Locate the cell with the specified text and output its (x, y) center coordinate. 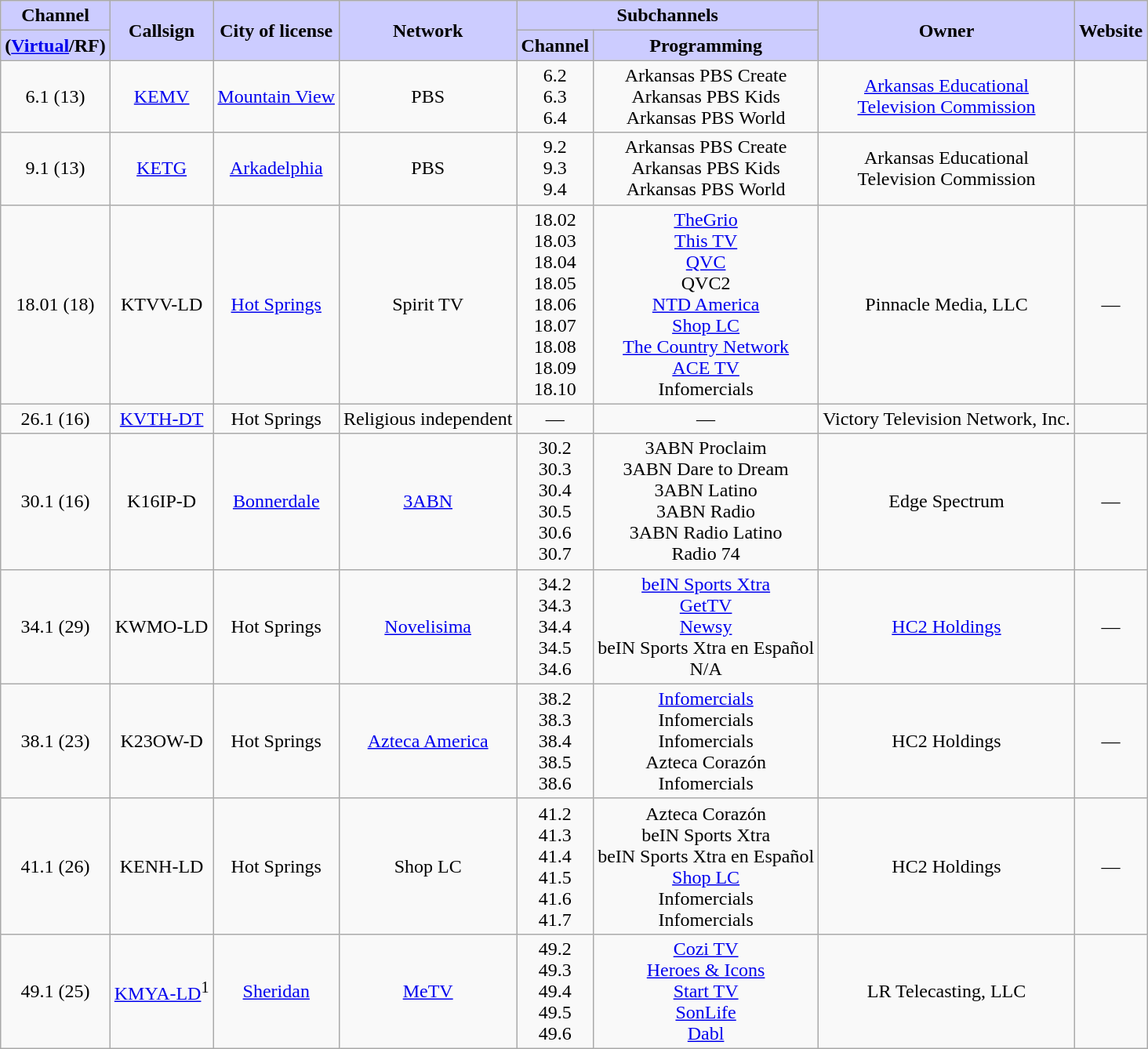
KTVV-LD (162, 304)
Shop LC (427, 866)
38.238.338.438.538.6 (555, 741)
City of license (276, 31)
Subchannels (668, 16)
30.1 (16) (56, 502)
(Virtual/RF) (56, 45)
MeTV (427, 991)
Arkadelphia (276, 169)
InfomercialsInfomercialsInfomercialsAzteca CorazónInfomercials (706, 741)
KWMO-LD (162, 626)
Novelisima (427, 626)
34.234.334.434.534.6 (555, 626)
Azteca CorazónbeIN Sports XtrabeIN Sports Xtra en EspañolShop LCInfomercialsInfomercials (706, 866)
Owner (947, 31)
Religious independent (427, 419)
Programming (706, 45)
6.26.36.4 (555, 96)
Sheridan (276, 991)
18.0218.0318.0418.0518.0618.0718.0818.0918.10 (555, 304)
38.1 (23) (56, 741)
9.1 (13) (56, 169)
49.1 (25) (56, 991)
LR Telecasting, LLC (947, 991)
3ABN Proclaim3ABN Dare to Dream3ABN Latino3ABN Radio3ABN Radio LatinoRadio 74 (706, 502)
Mountain View (276, 96)
49.249.349.449.549.6 (555, 991)
Bonnerdale (276, 502)
41.1 (26) (56, 866)
18.01 (18) (56, 304)
9.29.39.4 (555, 169)
Victory Television Network, Inc. (947, 419)
34.1 (29) (56, 626)
beIN Sports XtraGetTVNewsybeIN Sports Xtra en EspañolN/A (706, 626)
TheGrioThis TVQVCQVC2NTD AmericaShop LCThe Country NetworkACE TVInfomercials (706, 304)
Callsign (162, 31)
Cozi TVHeroes & IconsStart TVSonLifeDabl (706, 991)
26.1 (16) (56, 419)
K23OW-D (162, 741)
Network (427, 31)
Edge Spectrum (947, 502)
KETG (162, 169)
K16IP-D (162, 502)
KMYA-LD1 (162, 991)
6.1 (13) (56, 96)
KENH-LD (162, 866)
Spirit TV (427, 304)
3ABN (427, 502)
30.230.330.430.530.630.7 (555, 502)
Website (1110, 31)
Azteca America (427, 741)
KVTH-DT (162, 419)
KEMV (162, 96)
Pinnacle Media, LLC (947, 304)
41.241.341.441.541.641.7 (555, 866)
